Provide the (X, Y) coordinate of the cell's center where the given text is located.  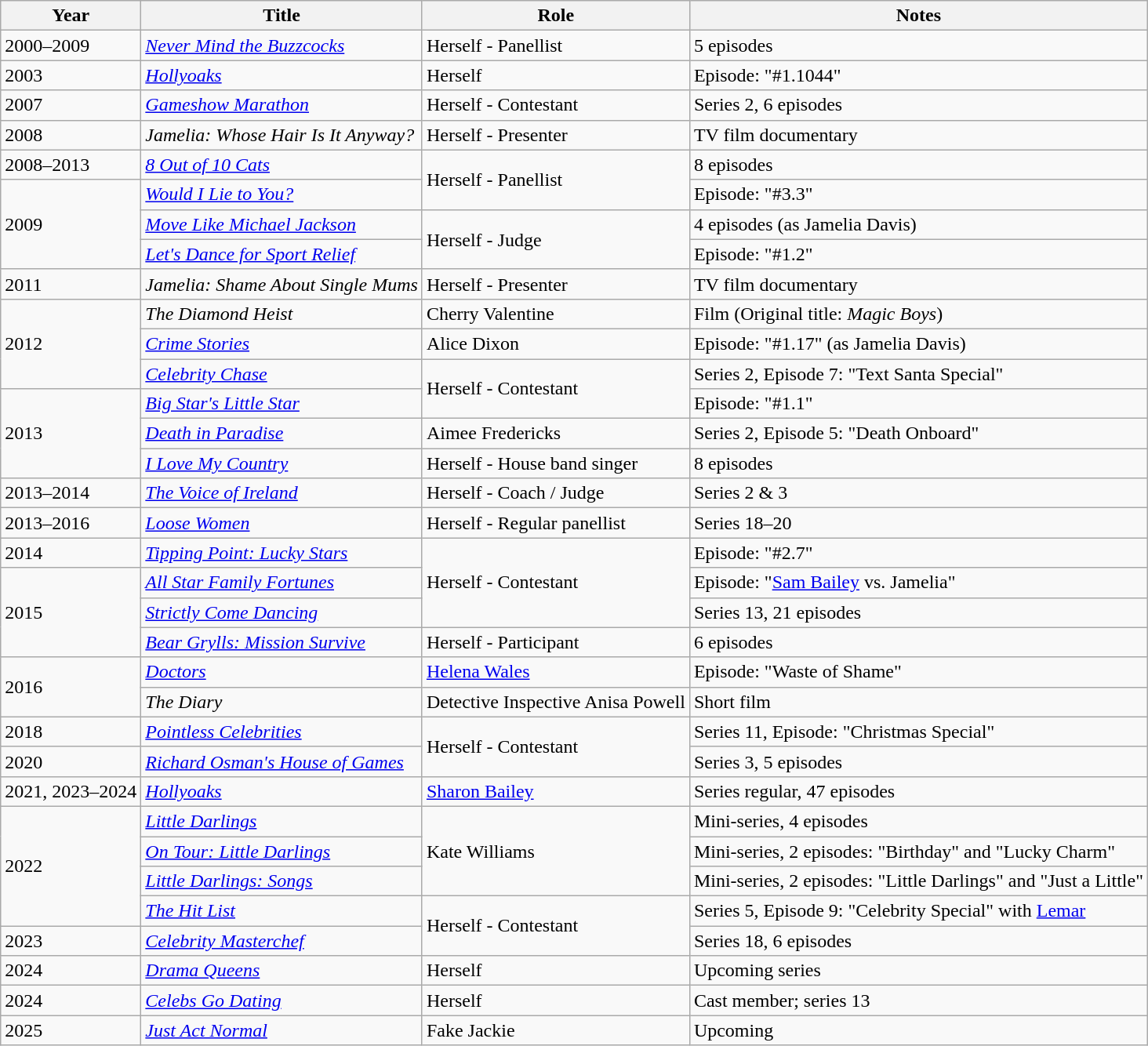
2025 (71, 1030)
Series 2, Episode 5: "Death Onboard" (918, 434)
Let's Dance for Sport Relief (282, 254)
Film (Original title: Magic Boys) (918, 314)
Jamelia: Shame About Single Mums (282, 284)
Episode: "#1.17" (as Jamelia Davis) (918, 343)
2013–2014 (71, 493)
2003 (71, 75)
8 Out of 10 Cats (282, 165)
Series 13, 21 episodes (918, 612)
Detective Inspective Anisa Powell (555, 702)
Mini-series, 2 episodes: "Little Darlings" and "Just a Little" (918, 881)
Herself - House band singer (555, 463)
Series 2, Episode 7: "Text Santa Special" (918, 374)
I Love My Country (282, 463)
Mini-series, 4 episodes (918, 821)
Tipping Point: Lucky Stars (282, 553)
2016 (71, 687)
Never Mind the Buzzcocks (282, 45)
Big Star's Little Star (282, 404)
6 episodes (918, 642)
Little Darlings: Songs (282, 881)
Sharon Bailey (555, 791)
Crime Stories (282, 343)
Episode: "Waste of Shame" (918, 672)
Pointless Celebrities (282, 732)
On Tour: Little Darlings (282, 851)
Gameshow Marathon (282, 105)
Notes (918, 16)
Loose Women (282, 523)
Death in Paradise (282, 434)
2012 (71, 343)
Series 5, Episode 9: "Celebrity Special" with Lemar (918, 911)
Bear Grylls: Mission Survive (282, 642)
2011 (71, 284)
Series 2 & 3 (918, 493)
Fake Jackie (555, 1030)
Would I Lie to You? (282, 194)
Alice Dixon (555, 343)
2013 (71, 434)
Upcoming series (918, 971)
2007 (71, 105)
Episode: "#2.7" (918, 553)
Short film (918, 702)
Move Like Michael Jackson (282, 224)
Upcoming (918, 1030)
2008–2013 (71, 165)
Series 3, 5 episodes (918, 761)
Episode: "#3.3" (918, 194)
Helena Wales (555, 672)
2008 (71, 135)
Title (282, 16)
Kate Williams (555, 851)
The Voice of Ireland (282, 493)
Mini-series, 2 episodes: "Birthday" and "Lucky Charm" (918, 851)
Episode: "#1.2" (918, 254)
2018 (71, 732)
Episode: "Sam Bailey vs. Jamelia" (918, 583)
Episode: "#1.1044" (918, 75)
2014 (71, 553)
Series regular, 47 episodes (918, 791)
Episode: "#1.1" (918, 404)
Celebrity Masterchef (282, 941)
Role (555, 16)
Strictly Come Dancing (282, 612)
Jamelia: Whose Hair Is It Anyway? (282, 135)
Celebs Go Dating (282, 1001)
Cherry Valentine (555, 314)
2015 (71, 612)
Herself - Regular panellist (555, 523)
Richard Osman's House of Games (282, 761)
2000–2009 (71, 45)
Herself - Judge (555, 239)
Little Darlings (282, 821)
Celebrity Chase (282, 374)
Year (71, 16)
2022 (71, 866)
The Diamond Heist (282, 314)
2009 (71, 224)
5 episodes (918, 45)
Series 2, 6 episodes (918, 105)
Just Act Normal (282, 1030)
Drama Queens (282, 971)
2020 (71, 761)
Series 18, 6 episodes (918, 941)
All Star Family Fortunes (282, 583)
Herself - Participant (555, 642)
2021, 2023–2024 (71, 791)
Aimee Fredericks (555, 434)
4 episodes (as Jamelia Davis) (918, 224)
The Diary (282, 702)
2023 (71, 941)
2013–2016 (71, 523)
Doctors (282, 672)
Cast member; series 13 (918, 1001)
Series 18–20 (918, 523)
Herself - Coach / Judge (555, 493)
Series 11, Episode: "Christmas Special" (918, 732)
The Hit List (282, 911)
